Identify which cell holds the provided text, then report its [X, Y] central coordinate. 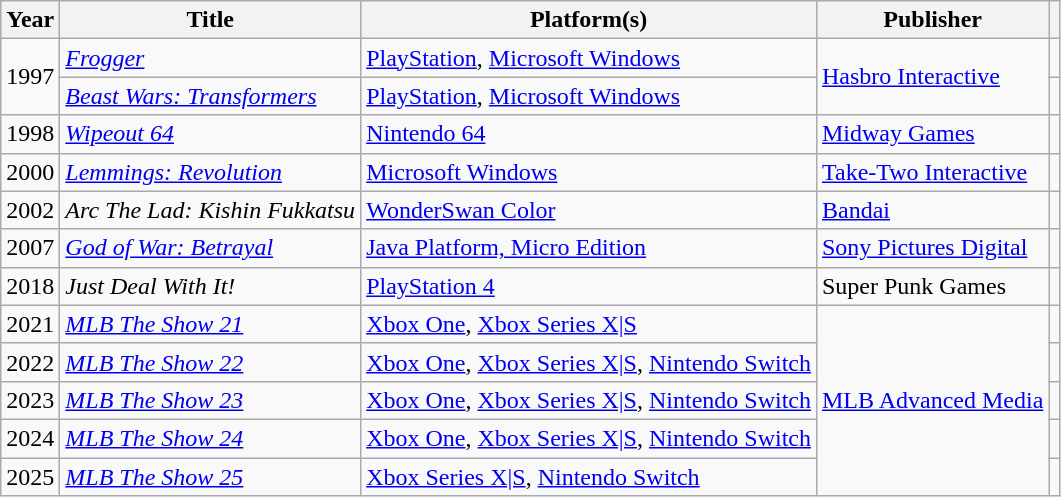
MLB Advanced Media [932, 400]
Just Deal With It! [210, 286]
Super Punk Games [932, 286]
Take-Two Interactive [932, 172]
Publisher [932, 20]
2018 [30, 286]
1997 [30, 77]
Nintendo 64 [589, 134]
2022 [30, 362]
2007 [30, 248]
Microsoft Windows [589, 172]
Xbox One, Xbox Series X|S [589, 324]
2023 [30, 400]
MLB The Show 24 [210, 438]
Xbox Series X|S, Nintendo Switch [589, 477]
2021 [30, 324]
Wipeout 64 [210, 134]
God of War: Betrayal [210, 248]
Arc The Lad: Kishin Fukkatsu [210, 210]
MLB The Show 22 [210, 362]
Hasbro Interactive [932, 77]
Beast Wars: Transformers [210, 96]
Midway Games [932, 134]
MLB The Show 25 [210, 477]
Title [210, 20]
Sony Pictures Digital [932, 248]
Platform(s) [589, 20]
2024 [30, 438]
WonderSwan Color [589, 210]
Frogger [210, 58]
MLB The Show 23 [210, 400]
Year [30, 20]
2025 [30, 477]
Lemmings: Revolution [210, 172]
1998 [30, 134]
2002 [30, 210]
PlayStation 4 [589, 286]
MLB The Show 21 [210, 324]
Bandai [932, 210]
2000 [30, 172]
Java Platform, Micro Edition [589, 248]
